Identify which cell holds the provided text, then report its [X, Y] central coordinate. 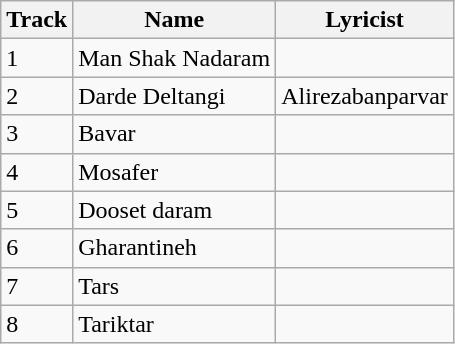
5 [37, 210]
1 [37, 58]
6 [37, 248]
3 [37, 134]
Track [37, 20]
2 [37, 96]
8 [37, 324]
7 [37, 286]
Lyricist [365, 20]
Gharantineh [174, 248]
Alirezabanparvar [365, 96]
4 [37, 172]
Name [174, 20]
Tariktar [174, 324]
Man Shak Nadaram [174, 58]
Tars [174, 286]
Dooset daram [174, 210]
Bavar [174, 134]
Mosafer [174, 172]
Darde Deltangi [174, 96]
